For the text-containing cell, return its midpoint in [X, Y] coordinate format. 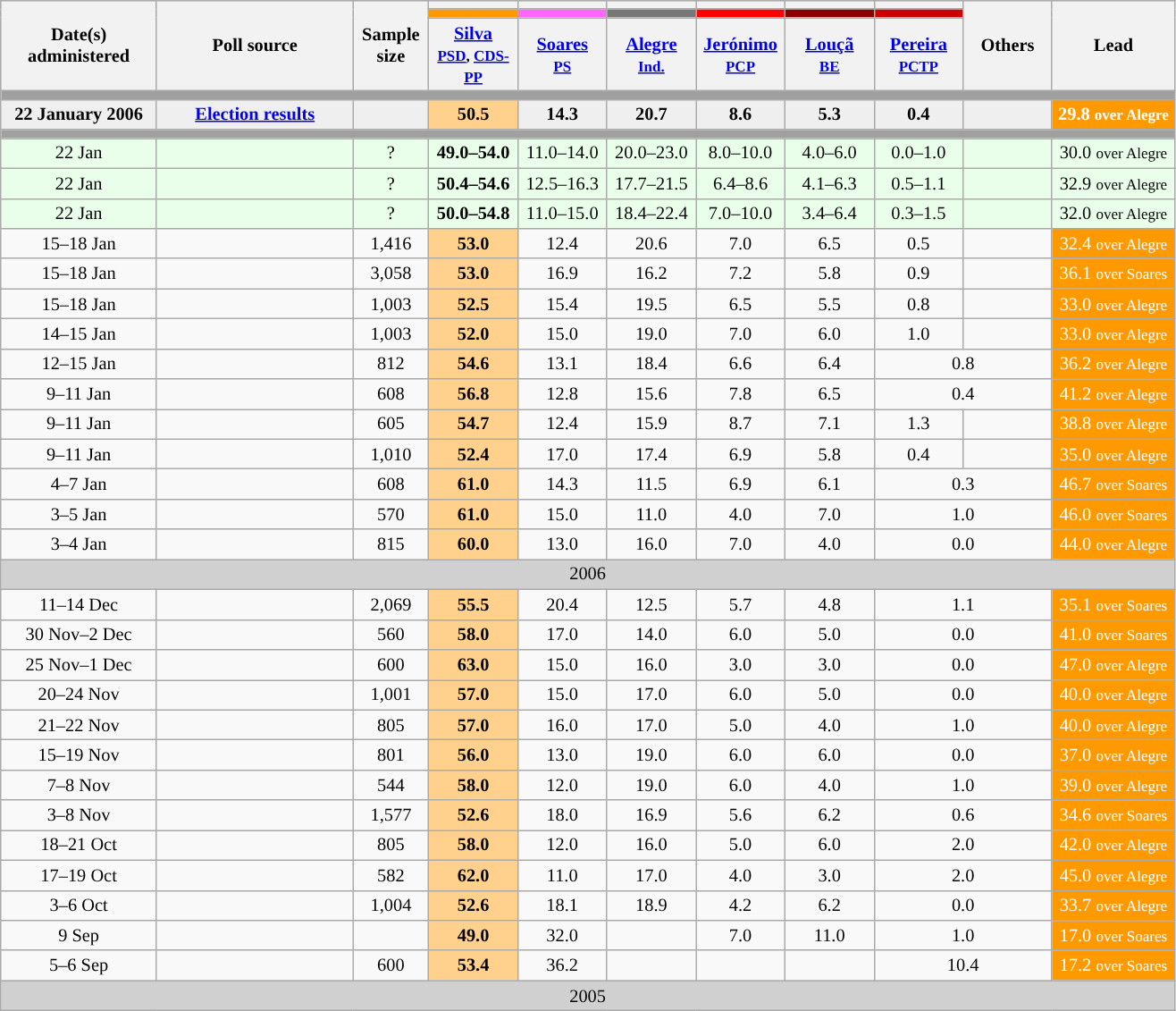
17.4 [651, 454]
17.0 over Soares [1113, 935]
50.5 [474, 114]
5.3 [829, 114]
8.0–10.0 [741, 153]
7.0–10.0 [741, 214]
14–15 Jan [79, 333]
7.2 [741, 274]
11.0–15.0 [562, 214]
1,010 [391, 454]
36.1 over Soares [1113, 274]
11.5 [651, 484]
38.8 over Alegre [1113, 424]
Date(s)administered [79, 45]
SilvaPSD, CDS-PP [474, 55]
8.6 [741, 114]
18.4 [651, 364]
18.0 [562, 815]
5.7 [741, 604]
6.4 [829, 364]
3–4 Jan [79, 544]
0.6 [963, 815]
12.8 [562, 394]
21–22 Nov [79, 725]
49.0 [474, 935]
5–6 Sep [79, 965]
22 January 2006 [79, 114]
49.0–54.0 [474, 153]
6.4–8.6 [741, 183]
32.0 [562, 935]
41.2 over Alegre [1113, 394]
17.7–21.5 [651, 183]
SoaresPS [562, 55]
53.4 [474, 965]
12–15 Jan [79, 364]
4.8 [829, 604]
35.0 over Alegre [1113, 454]
46.0 over Soares [1113, 514]
7.1 [829, 424]
3–5 Jan [79, 514]
46.7 over Soares [1113, 484]
54.7 [474, 424]
2005 [588, 996]
0.9 [919, 274]
36.2 over Alegre [1113, 364]
1.1 [963, 604]
18.1 [562, 906]
815 [391, 544]
50.4–54.6 [474, 183]
30 Nov–2 Dec [79, 635]
55.5 [474, 604]
5.5 [829, 304]
4.0–6.0 [829, 153]
20.4 [562, 604]
11.0–14.0 [562, 153]
11–14 Dec [79, 604]
1,001 [391, 695]
605 [391, 424]
0.3–1.5 [919, 214]
29.8 over Alegre [1113, 114]
9 Sep [79, 935]
32.0 over Alegre [1113, 214]
Lead [1113, 45]
6.6 [741, 364]
52.5 [474, 304]
32.4 over Alegre [1113, 243]
3,058 [391, 274]
4.1–6.3 [829, 183]
10.4 [963, 965]
25 Nov–1 Dec [79, 664]
15.9 [651, 424]
20.7 [651, 114]
52.4 [474, 454]
2006 [588, 574]
15–19 Nov [79, 754]
15.4 [562, 304]
15.6 [651, 394]
1,577 [391, 815]
42.0 over Alegre [1113, 845]
45.0 over Alegre [1113, 875]
0.3 [963, 484]
3.4–6.4 [829, 214]
60.0 [474, 544]
4.2 [741, 906]
63.0 [474, 664]
582 [391, 875]
Election results [255, 114]
0.0–1.0 [919, 153]
12.5 [651, 604]
812 [391, 364]
62.0 [474, 875]
20.6 [651, 243]
1.3 [919, 424]
36.2 [562, 965]
1,416 [391, 243]
37.0 over Alegre [1113, 754]
0.5 [919, 243]
7.8 [741, 394]
19.5 [651, 304]
13.1 [562, 364]
12.5–16.3 [562, 183]
3–6 Oct [79, 906]
20.0–23.0 [651, 153]
50.0–54.8 [474, 214]
20–24 Nov [79, 695]
3–8 Nov [79, 815]
18.4–22.4 [651, 214]
JerónimoPCP [741, 55]
5.6 [741, 815]
32.9 over Alegre [1113, 183]
6.1 [829, 484]
AlegreInd. [651, 55]
18–21 Oct [79, 845]
801 [391, 754]
52.0 [474, 333]
35.1 over Soares [1113, 604]
47.0 over Alegre [1113, 664]
16.2 [651, 274]
1,004 [391, 906]
7–8 Nov [79, 785]
30.0 over Alegre [1113, 153]
PereiraPCTP [919, 55]
56.0 [474, 754]
17–19 Oct [79, 875]
8.7 [741, 424]
Poll source [255, 45]
560 [391, 635]
56.8 [474, 394]
33.7 over Alegre [1113, 906]
4–7 Jan [79, 484]
544 [391, 785]
0.5–1.1 [919, 183]
39.0 over Alegre [1113, 785]
41.0 over Soares [1113, 635]
Sample size [391, 45]
54.6 [474, 364]
14.0 [651, 635]
34.6 over Soares [1113, 815]
18.9 [651, 906]
570 [391, 514]
44.0 over Alegre [1113, 544]
LouçãBE [829, 55]
Others [1008, 45]
2,069 [391, 604]
17.2 over Soares [1113, 965]
